Return [x, y] of the center of cell containing provided text 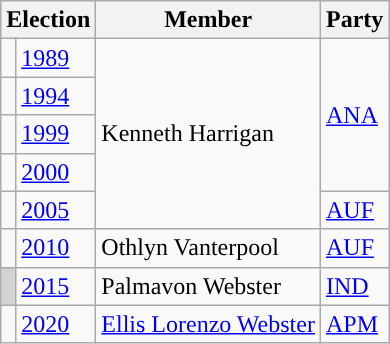
Election [48, 20]
ANA [354, 115]
Party [354, 20]
1989 [56, 58]
Kenneth Harrigan [208, 134]
IND [354, 286]
2015 [56, 286]
2000 [56, 172]
Member [208, 20]
2020 [56, 324]
1994 [56, 96]
2005 [56, 210]
Palmavon Webster [208, 286]
Ellis Lorenzo Webster [208, 324]
Othlyn Vanterpool [208, 248]
2010 [56, 248]
1999 [56, 134]
APM [354, 324]
